Capture the cell that displays the provided text and extract its (x, y) central coordinate. 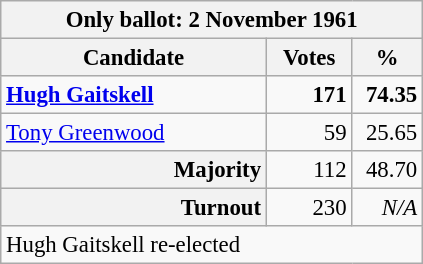
Candidate (134, 58)
Only ballot: 2 November 1961 (212, 20)
% (388, 58)
112 (309, 170)
48.70 (388, 170)
Votes (309, 58)
Majority (134, 170)
74.35 (388, 95)
171 (309, 95)
N/A (388, 208)
59 (309, 133)
Turnout (134, 208)
25.65 (388, 133)
Hugh Gaitskell (134, 95)
Tony Greenwood (134, 133)
230 (309, 208)
Hugh Gaitskell re-elected (212, 245)
